Identify which cell holds the provided text, then report its [x, y] central coordinate. 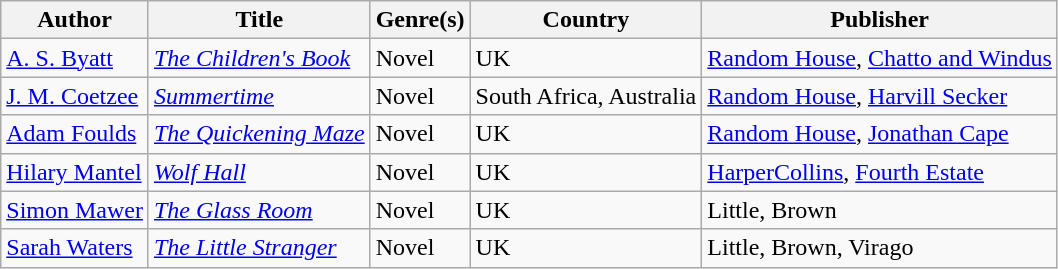
South Africa, Australia [586, 96]
A. S. Byatt [75, 58]
Random House, Chatto and Windus [880, 58]
HarperCollins, Fourth Estate [880, 172]
Publisher [880, 20]
J. M. Coetzee [75, 96]
Hilary Mantel [75, 172]
Little, Brown [880, 210]
Random House, Jonathan Cape [880, 134]
Little, Brown, Virago [880, 248]
Author [75, 20]
Wolf Hall [259, 172]
The Quickening Maze [259, 134]
Adam Foulds [75, 134]
Title [259, 20]
Genre(s) [420, 20]
The Glass Room [259, 210]
Sarah Waters [75, 248]
Country [586, 20]
Summertime [259, 96]
Simon Mawer [75, 210]
The Children's Book [259, 58]
The Little Stranger [259, 248]
Random House, Harvill Secker [880, 96]
